Locate the cell with the specified text and output its [x, y] center coordinate. 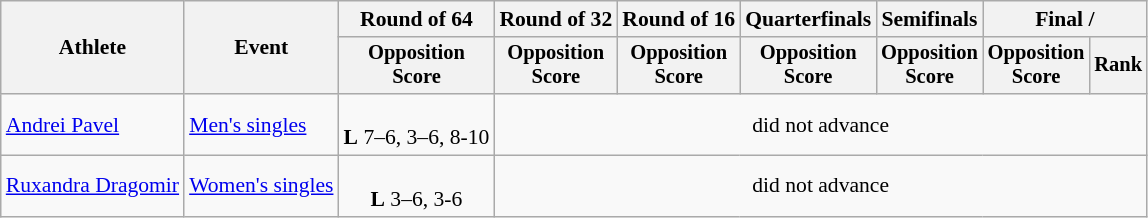
Round of 64 [417, 19]
Andrei Pavel [92, 124]
L 7–6, 3–6, 8-10 [417, 124]
Rank [1118, 66]
Women's singles [261, 186]
Men's singles [261, 124]
Quarterfinals [808, 19]
Athlete [92, 48]
Round of 32 [556, 19]
Final / [1065, 19]
L 3–6, 3-6 [417, 186]
Semifinals [930, 19]
Ruxandra Dragomir [92, 186]
Round of 16 [678, 19]
Event [261, 48]
